Detect which cell encompasses the target text, then output its [x, y] center coordinate. 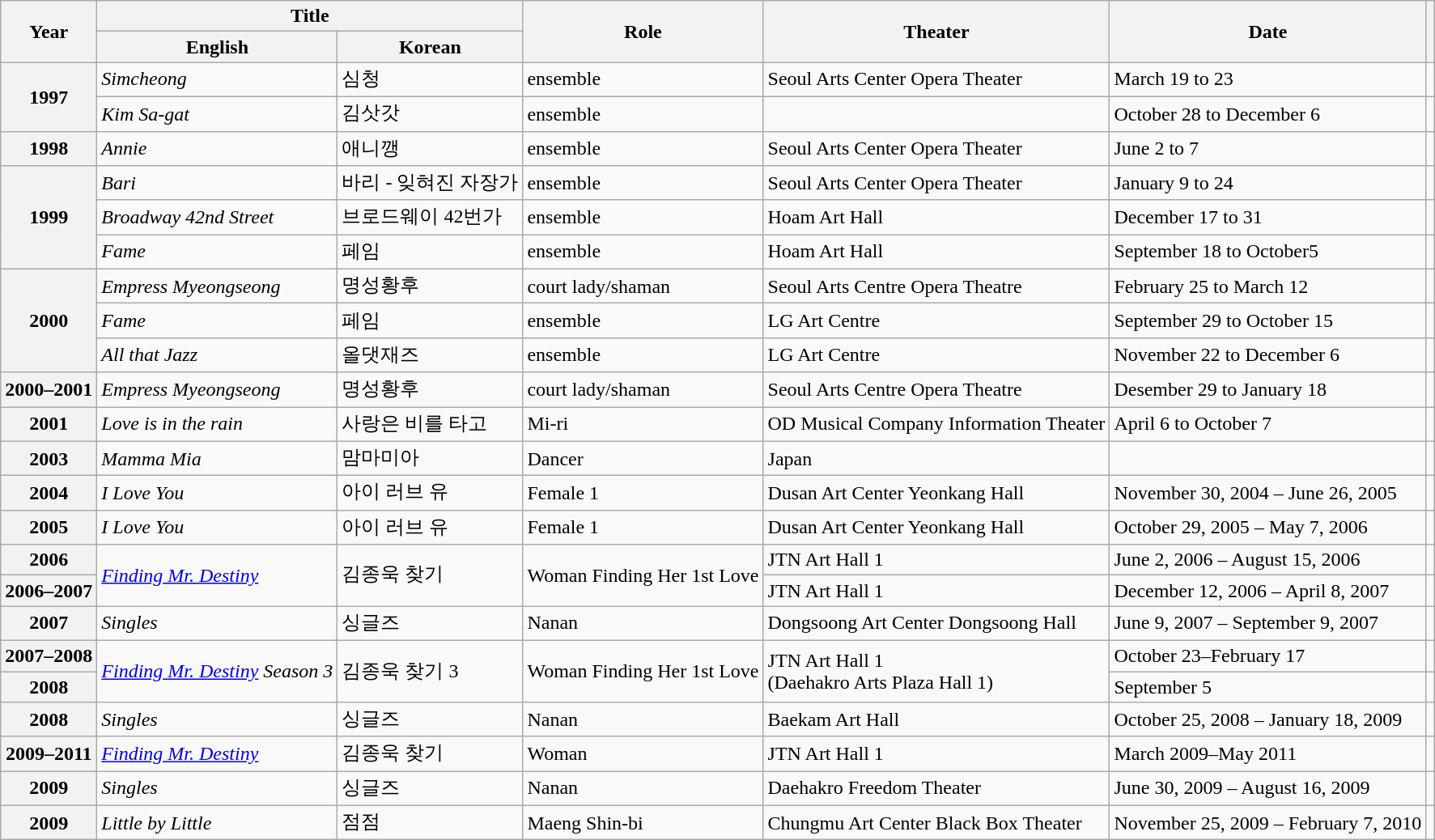
Chungmu Art Center Black Box Theater [936, 822]
September 29 to October 15 [1267, 320]
김삿갓 [431, 113]
April 6 to October 7 [1267, 424]
2003 [49, 458]
2004 [49, 494]
June 30, 2009 – August 16, 2009 [1267, 788]
October 25, 2008 – January 18, 2009 [1267, 720]
Japan [936, 458]
Mi-ri [643, 424]
브로드웨이 42번가 [431, 217]
2007–2008 [49, 655]
올댓재즈 [431, 354]
2006 [49, 560]
Finding Mr. Destiny Season 3 [217, 671]
사랑은 비를 타고 [431, 424]
Baekam Art Hall [936, 720]
November 25, 2009 – February 7, 2010 [1267, 822]
Woman [643, 754]
Kim Sa-gat [217, 113]
Dongsoong Art Center Dongsoong Hall [936, 623]
November 22 to December 6 [1267, 354]
김종욱 찾기 3 [431, 671]
January 9 to 24 [1267, 183]
2001 [49, 424]
All that Jazz [217, 354]
OD Musical Company Information Theater [936, 424]
2006–2007 [49, 591]
JTN Art Hall 1(Daehakro Arts Plaza Hall 1) [936, 671]
November 30, 2004 – June 26, 2005 [1267, 494]
Desember 29 to January 18 [1267, 390]
Year [49, 32]
December 12, 2006 – April 8, 2007 [1267, 591]
June 9, 2007 – September 9, 2007 [1267, 623]
English [217, 47]
2007 [49, 623]
2009–2011 [49, 754]
바리 - 잊혀진 자장가 [431, 183]
2000–2001 [49, 390]
Annie [217, 149]
September 5 [1267, 687]
Title [310, 16]
2000 [49, 320]
Simcheong [217, 79]
Date [1267, 32]
Role [643, 32]
Daehakro Freedom Theater [936, 788]
Love is in the rain [217, 424]
March 2009–May 2011 [1267, 754]
2005 [49, 528]
Little by Little [217, 822]
심청 [431, 79]
1998 [49, 149]
애니깽 [431, 149]
Broadway 42nd Street [217, 217]
점점 [431, 822]
Bari [217, 183]
맘마미아 [431, 458]
October 29, 2005 – May 7, 2006 [1267, 528]
February 25 to March 12 [1267, 286]
Dancer [643, 458]
December 17 to 31 [1267, 217]
Maeng Shin-bi [643, 822]
March 19 to 23 [1267, 79]
1997 [49, 97]
June 2, 2006 – August 15, 2006 [1267, 560]
Mamma Mia [217, 458]
Korean [431, 47]
October 23–February 17 [1267, 655]
Theater [936, 32]
September 18 to October5 [1267, 252]
October 28 to December 6 [1267, 113]
June 2 to 7 [1267, 149]
1999 [49, 218]
